Determine the [X, Y] coordinate at the center of the cell enclosing the given text.  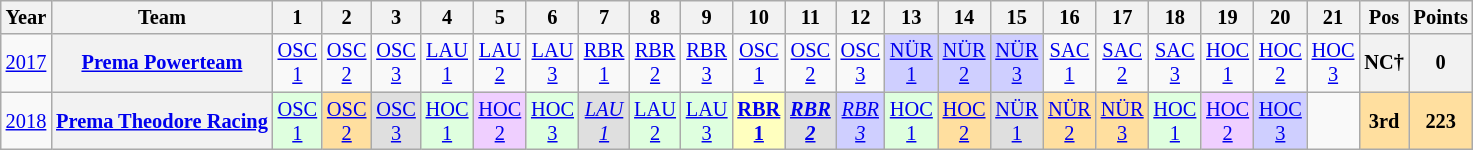
18 [1176, 17]
Year [26, 17]
Prema Powerteam [162, 63]
10 [758, 17]
Prema Theodore Racing [162, 121]
223 [1441, 121]
7 [604, 17]
2018 [26, 121]
3 [396, 17]
19 [1228, 17]
2017 [26, 63]
11 [810, 17]
Pos [1384, 17]
14 [964, 17]
6 [552, 17]
SAC1 [1070, 63]
13 [912, 17]
15 [1016, 17]
9 [707, 17]
2 [346, 17]
4 [448, 17]
20 [1280, 17]
1 [298, 17]
5 [500, 17]
SAC2 [1122, 63]
NC† [1384, 63]
Points [1441, 17]
SAC3 [1176, 63]
16 [1070, 17]
12 [860, 17]
3rd [1384, 121]
21 [1334, 17]
8 [655, 17]
Team [162, 17]
17 [1122, 17]
0 [1441, 63]
